Find where the given text appears and provide that cell's center as (X, Y) coordinate. 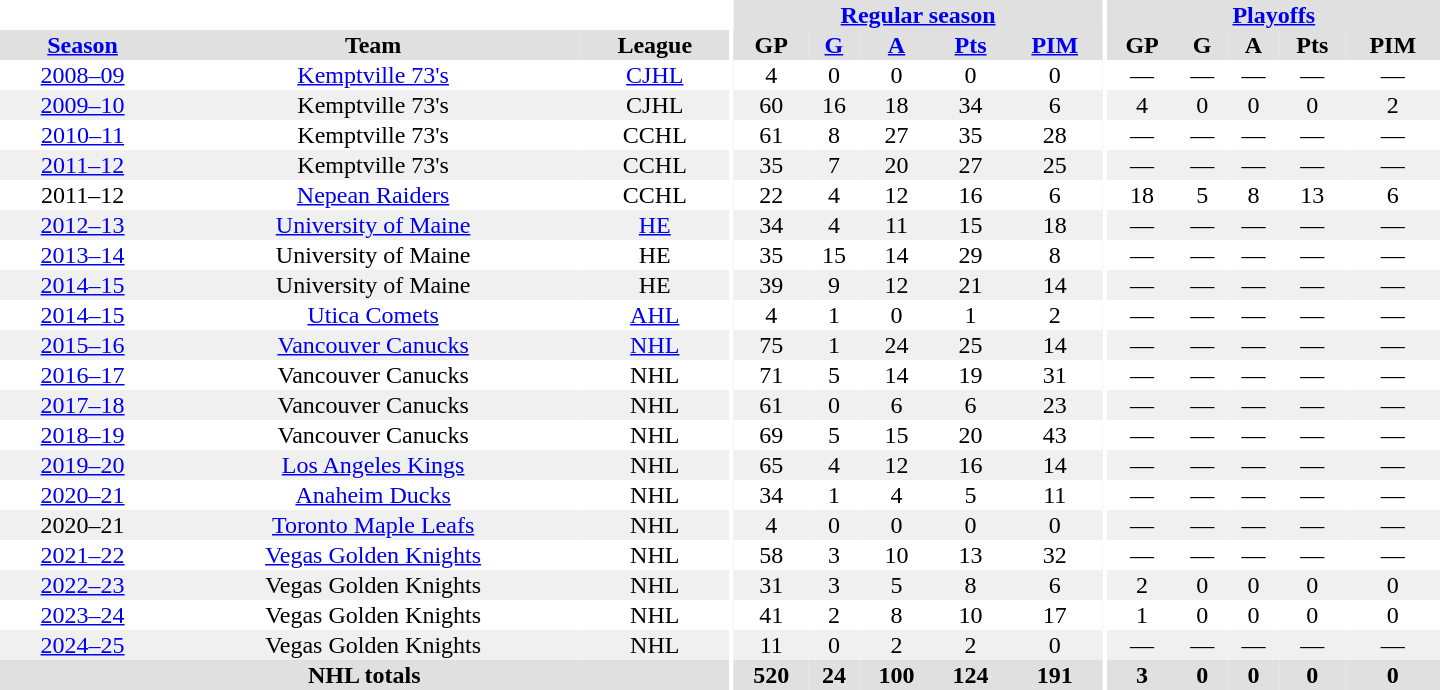
22 (771, 195)
520 (771, 675)
23 (1055, 405)
43 (1055, 435)
124 (971, 675)
2017–18 (82, 405)
9 (834, 285)
29 (971, 255)
Playoffs (1274, 15)
2008–09 (82, 75)
2023–24 (82, 615)
2024–25 (82, 645)
2019–20 (82, 465)
21 (971, 285)
28 (1055, 135)
65 (771, 465)
71 (771, 375)
2016–17 (82, 375)
32 (1055, 555)
Los Angeles Kings (373, 465)
2009–10 (82, 105)
2021–22 (82, 555)
2022–23 (82, 585)
Anaheim Ducks (373, 495)
58 (771, 555)
2012–13 (82, 225)
41 (771, 615)
17 (1055, 615)
19 (971, 375)
2013–14 (82, 255)
191 (1055, 675)
League (654, 45)
2015–16 (82, 345)
AHL (654, 315)
100 (897, 675)
Utica Comets (373, 315)
2018–19 (82, 435)
39 (771, 285)
Toronto Maple Leafs (373, 525)
Season (82, 45)
NHL totals (364, 675)
Nepean Raiders (373, 195)
Regular season (918, 15)
7 (834, 165)
60 (771, 105)
75 (771, 345)
2010–11 (82, 135)
69 (771, 435)
Team (373, 45)
